Locate the cell with the specified text and output its [X, Y] center coordinate. 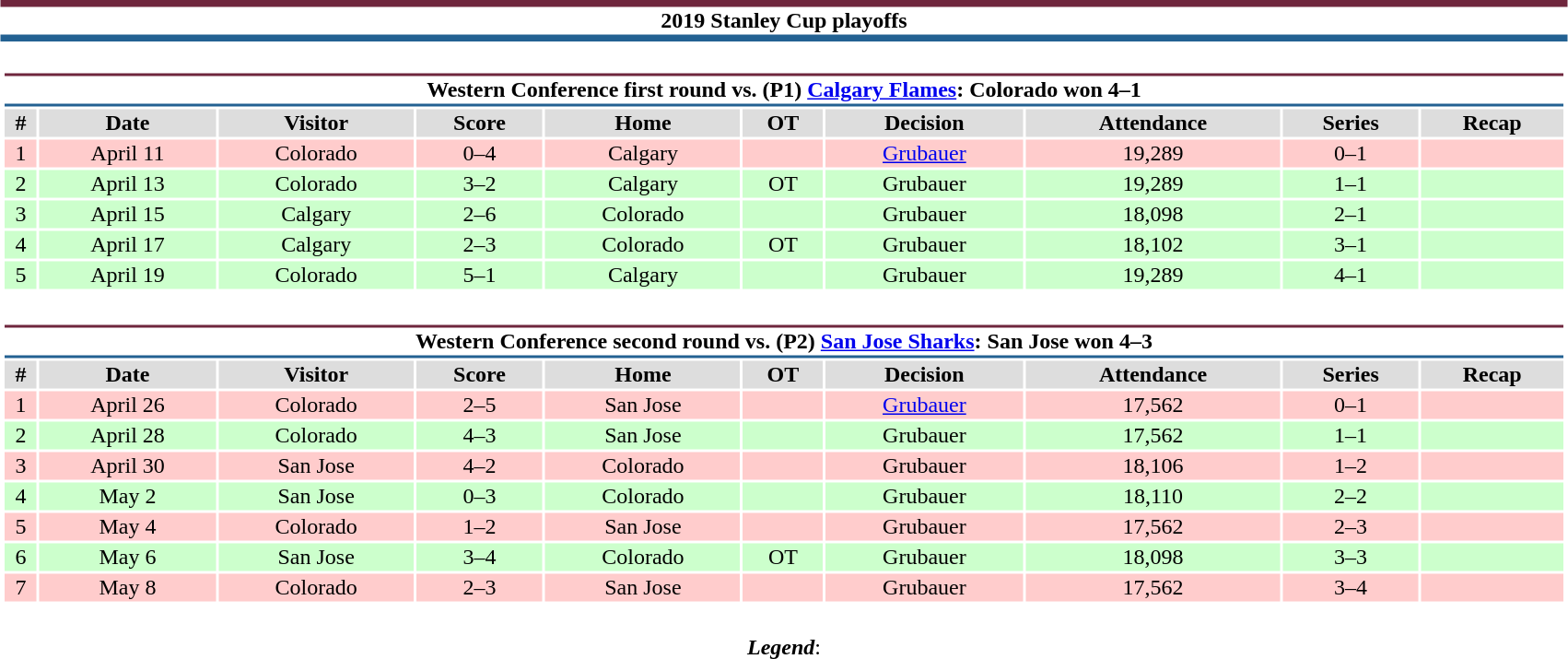
0–3 [479, 497]
2–1 [1351, 215]
Western Conference first round vs. (P1) Calgary Flames: Colorado won 4–1 [783, 90]
4–1 [1351, 276]
4–3 [479, 436]
2–2 [1351, 497]
18,106 [1153, 465]
4–2 [479, 465]
April 11 [128, 154]
7 [20, 587]
6 [20, 558]
April 19 [128, 276]
3–1 [1351, 244]
3–3 [1351, 558]
May 8 [128, 587]
5–1 [479, 276]
April 13 [128, 183]
3–2 [479, 183]
April 26 [128, 405]
April 17 [128, 244]
April 15 [128, 215]
April 30 [128, 465]
18,110 [1153, 497]
2–5 [479, 405]
May 2 [128, 497]
0–4 [479, 154]
18,102 [1153, 244]
2019 Stanley Cup playoffs [784, 20]
Western Conference second round vs. (P2) San Jose Sharks: San Jose won 4–3 [783, 341]
May 4 [128, 526]
2–6 [479, 215]
May 6 [128, 558]
April 28 [128, 436]
